Output the (x, y) coordinate of the center of the cell containing the given text.  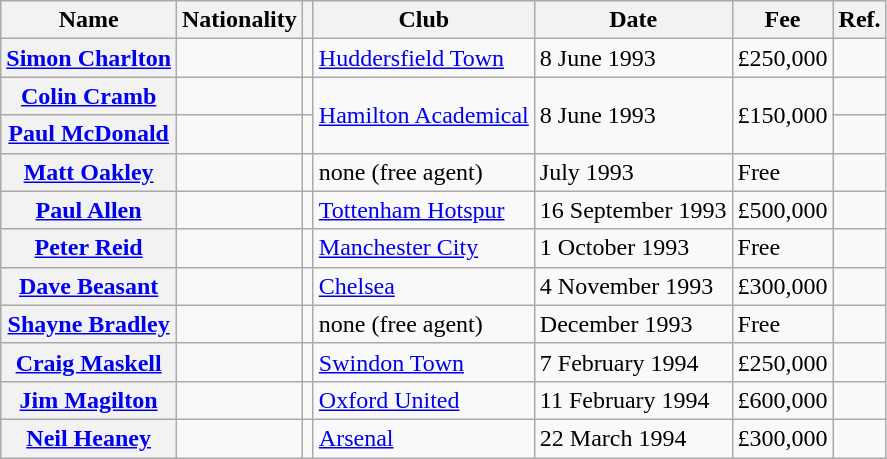
December 1993 (633, 324)
7 February 1994 (633, 362)
Date (633, 20)
Club (424, 20)
Colin Cramb (89, 96)
Oxford United (424, 400)
Dave Beasant (89, 286)
11 February 1994 (633, 400)
Matt Oakley (89, 172)
Huddersfield Town (424, 58)
July 1993 (633, 172)
Shayne Bradley (89, 324)
Paul McDonald (89, 134)
22 March 1994 (633, 438)
1 October 1993 (633, 248)
16 September 1993 (633, 210)
Paul Allen (89, 210)
Chelsea (424, 286)
Swindon Town (424, 362)
4 November 1993 (633, 286)
£150,000 (782, 115)
£500,000 (782, 210)
Fee (782, 20)
Hamilton Academical (424, 115)
£600,000 (782, 400)
Ref. (860, 20)
Peter Reid (89, 248)
Manchester City (424, 248)
Name (89, 20)
Craig Maskell (89, 362)
Neil Heaney (89, 438)
Simon Charlton (89, 58)
Nationality (240, 20)
Tottenham Hotspur (424, 210)
Jim Magilton (89, 400)
Arsenal (424, 438)
